Identify which cell holds the provided text, then report its [x, y] central coordinate. 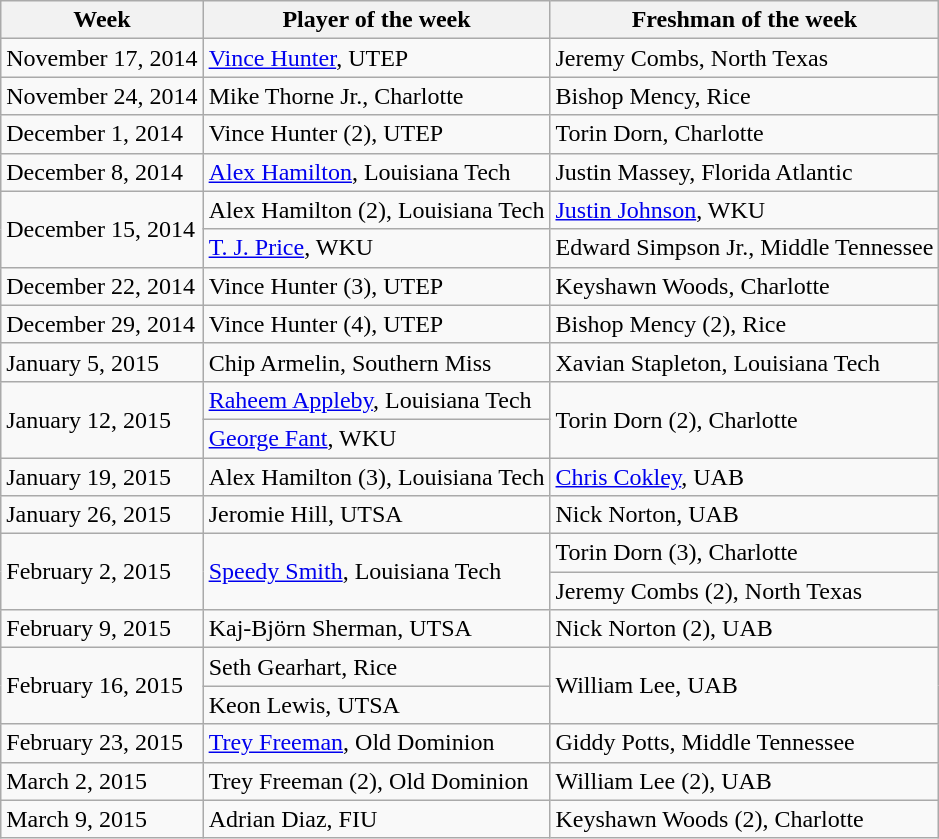
Vince Hunter (4), UTEP [376, 324]
Mike Thorne Jr., Charlotte [376, 96]
Nick Norton, UAB [744, 515]
Chip Armelin, Southern Miss [376, 362]
Edward Simpson Jr., Middle Tennessee [744, 248]
Torin Dorn (3), Charlotte [744, 553]
February 9, 2015 [102, 629]
December 15, 2014 [102, 229]
December 29, 2014 [102, 324]
Alex Hamilton, Louisiana Tech [376, 172]
Adrian Diaz, FIU [376, 819]
Xavian Stapleton, Louisiana Tech [744, 362]
January 26, 2015 [102, 515]
Freshman of the week [744, 20]
January 19, 2015 [102, 477]
Vince Hunter (2), UTEP [376, 134]
December 1, 2014 [102, 134]
Keyshawn Woods (2), Charlotte [744, 819]
Speedy Smith, Louisiana Tech [376, 572]
November 24, 2014 [102, 96]
Vince Hunter, UTEP [376, 58]
Vince Hunter (3), UTEP [376, 286]
February 23, 2015 [102, 743]
Kaj-Björn Sherman, UTSA [376, 629]
Keyshawn Woods, Charlotte [744, 286]
January 12, 2015 [102, 419]
January 5, 2015 [102, 362]
Justin Massey, Florida Atlantic [744, 172]
November 17, 2014 [102, 58]
George Fant, WKU [376, 438]
Bishop Mency (2), Rice [744, 324]
Alex Hamilton (2), Louisiana Tech [376, 210]
Chris Cokley, UAB [744, 477]
February 16, 2015 [102, 686]
Bishop Mency, Rice [744, 96]
William Lee (2), UAB [744, 781]
Alex Hamilton (3), Louisiana Tech [376, 477]
Raheem Appleby, Louisiana Tech [376, 400]
Trey Freeman (2), Old Dominion [376, 781]
Player of the week [376, 20]
Nick Norton (2), UAB [744, 629]
Giddy Potts, Middle Tennessee [744, 743]
William Lee, UAB [744, 686]
Jeromie Hill, UTSA [376, 515]
Justin Johnson, WKU [744, 210]
Seth Gearhart, Rice [376, 667]
Keon Lewis, UTSA [376, 705]
Jeremy Combs, North Texas [744, 58]
March 2, 2015 [102, 781]
March 9, 2015 [102, 819]
Jeremy Combs (2), North Texas [744, 591]
December 22, 2014 [102, 286]
Week [102, 20]
Trey Freeman, Old Dominion [376, 743]
February 2, 2015 [102, 572]
T. J. Price, WKU [376, 248]
December 8, 2014 [102, 172]
Torin Dorn (2), Charlotte [744, 419]
Torin Dorn, Charlotte [744, 134]
